Search for the cell housing the specified text and yield its (x, y) center coordinate. 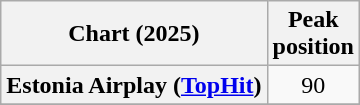
Chart (2025) (134, 34)
Estonia Airplay (TopHit) (134, 85)
90 (313, 85)
Peakposition (313, 34)
